Return [X, Y] of the center of cell containing provided text 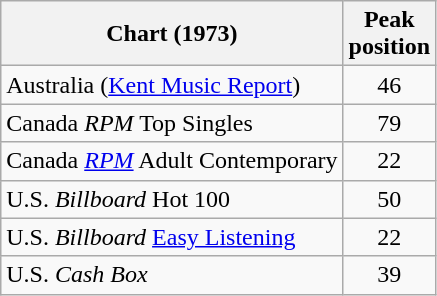
Australia (Kent Music Report) [172, 85]
U.S. Cash Box [172, 275]
46 [389, 85]
Peakposition [389, 34]
Canada RPM Top Singles [172, 123]
50 [389, 199]
U.S. Billboard Easy Listening [172, 237]
39 [389, 275]
79 [389, 123]
U.S. Billboard Hot 100 [172, 199]
Chart (1973) [172, 34]
Canada RPM Adult Contemporary [172, 161]
